Pinpoint the cell where the given text exists, returning its [X, Y] midpoint coordinate. 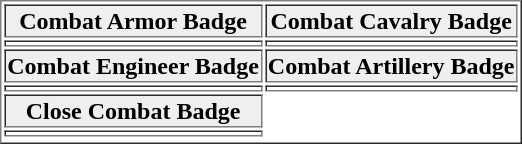
Combat Cavalry Badge [392, 20]
Combat Engineer Badge [133, 66]
Combat Armor Badge [133, 20]
Close Combat Badge [133, 110]
Combat Artillery Badge [392, 66]
